Return (X, Y) of the center of cell containing provided text 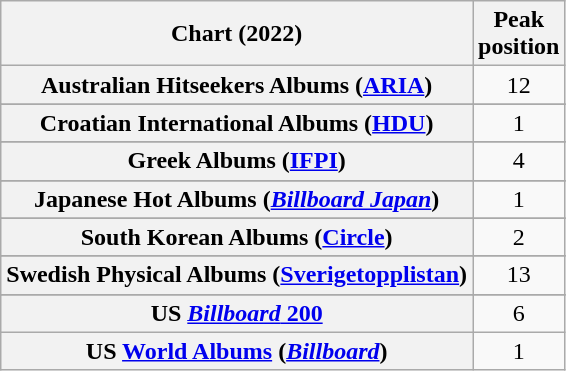
Croatian International Albums (HDU) (237, 123)
Peakposition (519, 34)
Australian Hitseekers Albums (ARIA) (237, 85)
4 (519, 161)
US Billboard 200 (237, 313)
US World Albums (Billboard) (237, 351)
12 (519, 85)
6 (519, 313)
Chart (2022) (237, 34)
Japanese Hot Albums (Billboard Japan) (237, 199)
13 (519, 275)
South Korean Albums (Circle) (237, 237)
Swedish Physical Albums (Sverigetopplistan) (237, 275)
Greek Albums (IFPI) (237, 161)
2 (519, 237)
